Determine the (X, Y) coordinate at the center of the cell enclosing the given text.  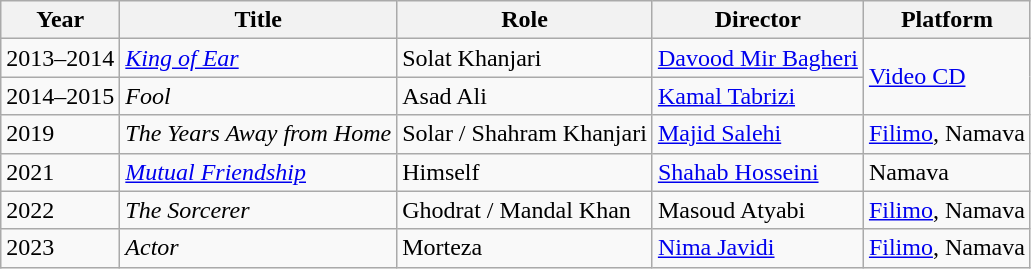
Director (758, 20)
2019 (60, 134)
2014–2015 (60, 96)
Namava (946, 172)
Morteza (525, 248)
Nima Javidi (758, 248)
Year (60, 20)
King of Ear (258, 58)
Himself (525, 172)
Kamal Tabrizi (758, 96)
2021 (60, 172)
Actor (258, 248)
Platform (946, 20)
2022 (60, 210)
Masoud Atyabi (758, 210)
The Years Away from Home (258, 134)
Title (258, 20)
Ghodrat / Mandal Khan (525, 210)
2013–2014 (60, 58)
Solat Khanjari (525, 58)
Majid Salehi (758, 134)
Solar / Shahram Khanjari (525, 134)
Video CD (946, 77)
2023 (60, 248)
Asad Ali (525, 96)
Davood Mir Bagheri (758, 58)
Shahab Hosseini (758, 172)
The Sorcerer (258, 210)
Mutual Friendship (258, 172)
Role (525, 20)
Fool (258, 96)
